Scan for the cell matching the given text and deliver its [X, Y] coordinate at center. 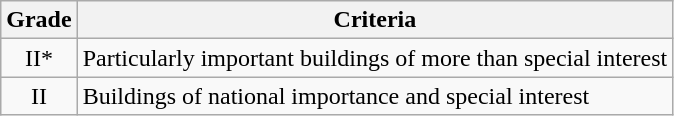
Grade [39, 20]
Criteria [375, 20]
II [39, 96]
Particularly important buildings of more than special interest [375, 58]
Buildings of national importance and special interest [375, 96]
II* [39, 58]
